Locate the cell with the specified text and output its [X, Y] center coordinate. 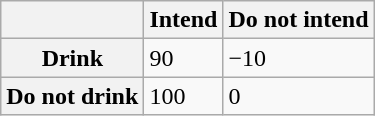
0 [298, 96]
Drink [72, 58]
−10 [298, 58]
Do not drink [72, 96]
Do not intend [298, 20]
100 [184, 96]
Intend [184, 20]
90 [184, 58]
